From the cell containing the given text, extract its center point as (x, y) coordinate. 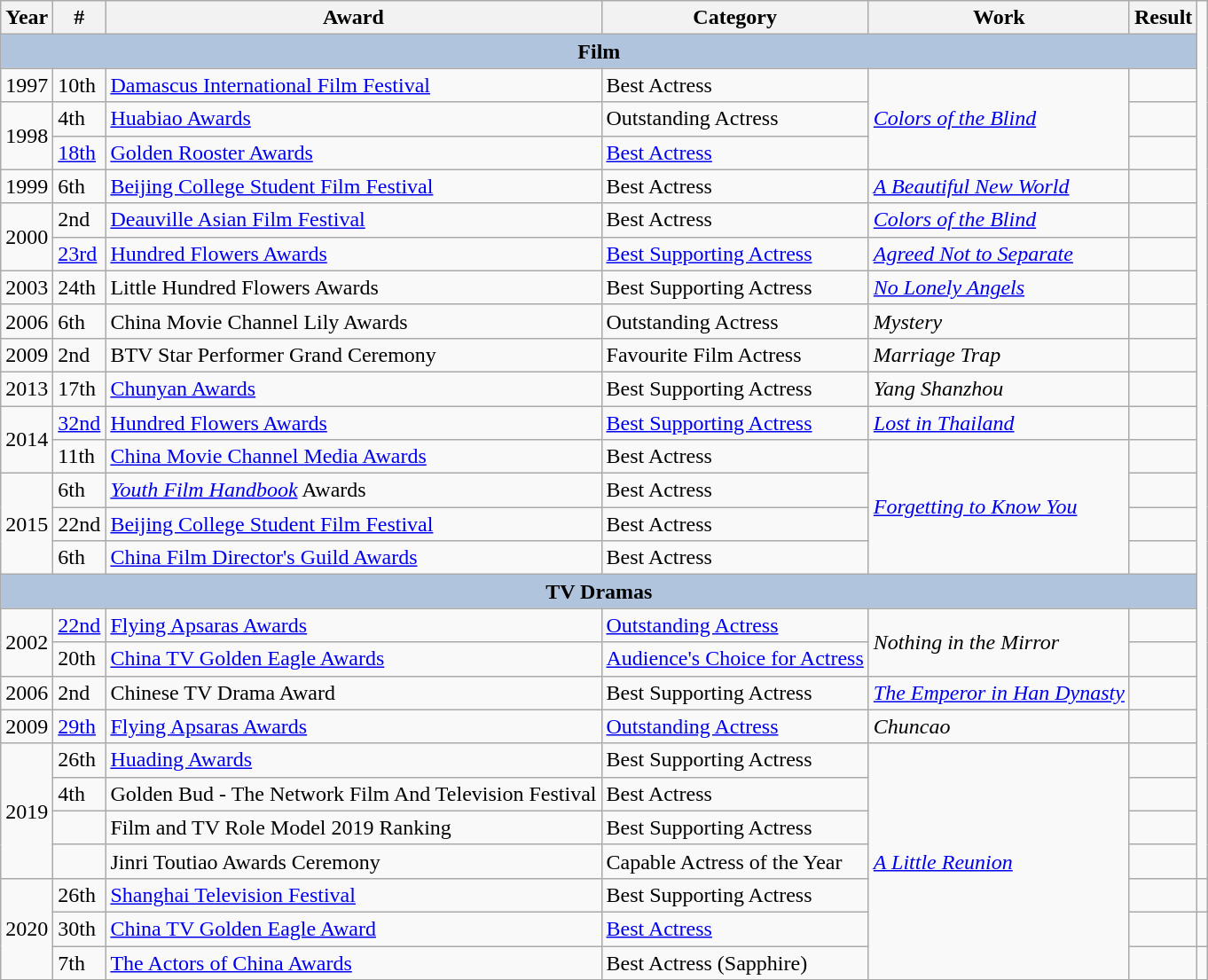
Chinese TV Drama Award (353, 693)
Little Hundred Flowers Awards (353, 287)
Shanghai Television Festival (353, 895)
Best Actress (Sapphire) (734, 962)
Mystery (999, 321)
Deauville Asian Film Festival (353, 220)
Golden Bud - The Network Film And Television Festival (353, 794)
The Actors of China Awards (353, 962)
2002 (27, 642)
Chuncao (999, 726)
1999 (27, 186)
20th (80, 659)
18th (80, 153)
China Film Director's Guild Awards (353, 558)
2014 (27, 440)
11th (80, 457)
Result (1163, 18)
10th (80, 85)
Lost in Thailand (999, 423)
2003 (27, 287)
17th (80, 388)
Category (734, 18)
Youth Film Handbook Awards (353, 490)
Agreed Not to Separate (999, 254)
23rd (80, 254)
2013 (27, 388)
BTV Star Performer Grand Ceremony (353, 355)
7th (80, 962)
China TV Golden Eagle Award (353, 929)
Huading Awards (353, 760)
Marriage Trap (999, 355)
29th (80, 726)
Award (353, 18)
Audience's Choice for Actress (734, 659)
No Lonely Angels (999, 287)
Nothing in the Mirror (999, 642)
The Emperor in Han Dynasty (999, 693)
China Movie Channel Lily Awards (353, 321)
1998 (27, 136)
A Little Reunion (999, 861)
Favourite Film Actress (734, 355)
32nd (80, 423)
Capable Actress of the Year (734, 861)
# (80, 18)
Chunyan Awards (353, 388)
2020 (27, 929)
24th (80, 287)
Year (27, 18)
TV Dramas (600, 592)
Forgetting to Know You (999, 507)
1997 (27, 85)
2015 (27, 524)
Huabiao Awards (353, 119)
Yang Shanzhou (999, 388)
Film and TV Role Model 2019 Ranking (353, 827)
Damascus International Film Festival (353, 85)
30th (80, 929)
Work (999, 18)
2019 (27, 811)
A Beautiful New World (999, 186)
China Movie Channel Media Awards (353, 457)
Jinri Toutiao Awards Ceremony (353, 861)
China TV Golden Eagle Awards (353, 659)
2000 (27, 237)
Golden Rooster Awards (353, 153)
Film (600, 51)
